Return the [x, y] coordinate for the center point of the cell that contains the specified text.  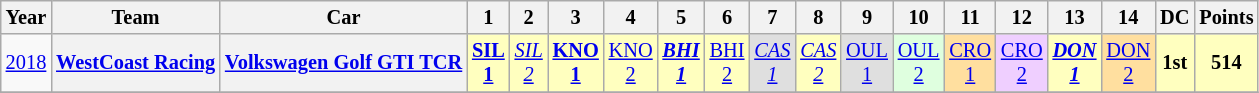
BHI2 [728, 63]
SIL2 [529, 63]
8 [818, 17]
BHI1 [682, 63]
Team [136, 17]
Volkswagen Golf GTI TCR [344, 63]
7 [772, 17]
KNO1 [576, 63]
CAS1 [772, 63]
14 [1128, 17]
1st [1174, 63]
SIL1 [488, 63]
Year [26, 17]
11 [970, 17]
6 [728, 17]
Car [344, 17]
10 [919, 17]
3 [576, 17]
CRO1 [970, 63]
KNO2 [631, 63]
CRO2 [1022, 63]
CAS2 [818, 63]
5 [682, 17]
Points [1226, 17]
13 [1075, 17]
514 [1226, 63]
DON1 [1075, 63]
2018 [26, 63]
DON2 [1128, 63]
12 [1022, 17]
DC [1174, 17]
WestCoast Racing [136, 63]
9 [867, 17]
2 [529, 17]
OUL1 [867, 63]
1 [488, 17]
4 [631, 17]
OUL2 [919, 63]
